Capture the cell that displays the provided text and extract its (x, y) central coordinate. 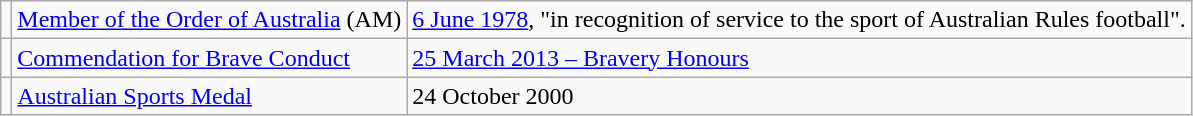
Commendation for Brave Conduct (210, 58)
Member of the Order of Australia (AM) (210, 20)
6 June 1978, "in recognition of service to the sport of Australian Rules football". (800, 20)
24 October 2000 (800, 96)
25 March 2013 – Bravery Honours (800, 58)
Australian Sports Medal (210, 96)
